Determine the (X, Y) coordinate at the center of the cell enclosing the given text.  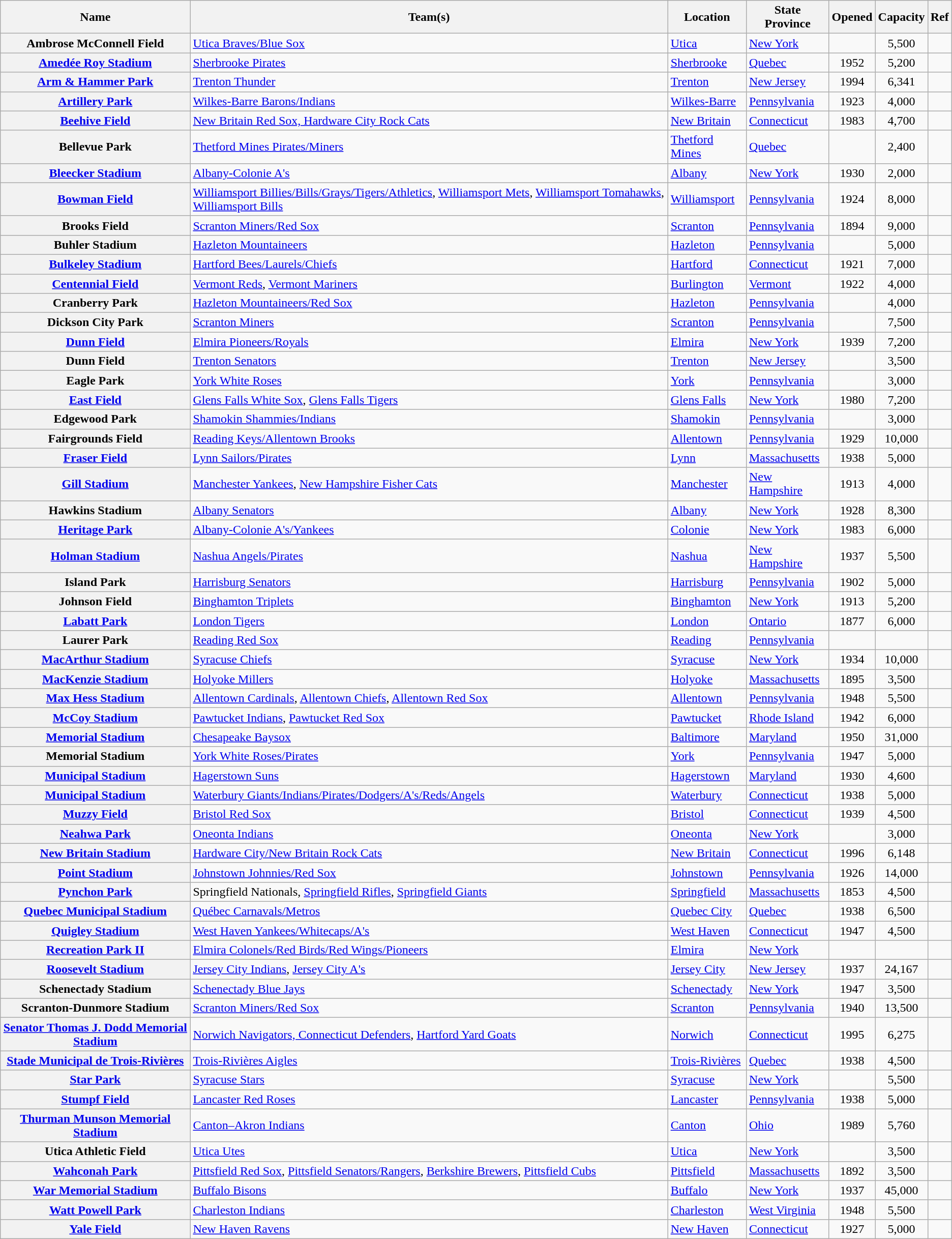
Gill Stadium (96, 484)
Star Park (96, 1080)
Location (707, 17)
York White Roses (429, 380)
Arm & Hammer Park (96, 82)
New Britain Red Sox, Hardware City Rock Cats (429, 121)
York White Roses/Pirates (429, 756)
1994 (852, 82)
Canton (707, 1125)
New Haven Ravens (429, 1229)
StateProvince (787, 17)
1929 (852, 438)
1989 (852, 1125)
1924 (852, 199)
Syracuse Stars (429, 1080)
Reading Keys/Allentown Brooks (429, 438)
Glens Falls White Sox, Glens Falls Tigers (429, 400)
Max Hess Stadium (96, 698)
Thurman Munson Memorial Stadium (96, 1125)
Waterbury Giants/Indians/Pirates/Dodgers/A's/Reds/Angels (429, 795)
Bristol (707, 814)
Jersey City Indians, Jersey City A's (429, 969)
Wilkes-Barre (707, 101)
1942 (852, 718)
Trenton Thunder (429, 82)
Stade Municipal de Trois-Rivières (96, 1060)
1921 (852, 264)
1952 (852, 63)
Williamsport (707, 199)
Dickson City Park (96, 322)
Ambrose McConnell Field (96, 43)
Cranberry Park (96, 303)
Bowman Field (96, 199)
Norwich (707, 1035)
1980 (852, 400)
2,000 (901, 173)
Team(s) (429, 17)
Johnstown Johnnies/Red Sox (429, 872)
6,500 (901, 911)
Lancaster Red Roses (429, 1099)
Hartford (707, 264)
Jersey City (707, 969)
Island Park (96, 582)
Trois-Rivières (707, 1060)
2,400 (901, 146)
7,500 (901, 322)
6,341 (901, 82)
1894 (852, 225)
Ohio (787, 1125)
McCoy Stadium (96, 718)
1996 (852, 853)
Pittsfield Red Sox, Pittsfield Senators/Rangers, Berkshire Brewers, Pittsfield Cubs (429, 1171)
Yale Field (96, 1229)
Lynn Sailors/Pirates (429, 458)
Schenectady Blue Jays (429, 989)
Muzzy Field (96, 814)
Colonie (707, 529)
Elmira Colonels/Red Birds/Red Wings/Pioneers (429, 950)
Johnson Field (96, 601)
Binghamton Triplets (429, 601)
7,000 (901, 264)
1853 (852, 892)
Nashua Angels/Pirates (429, 555)
London (707, 621)
Hawkins Stadium (96, 510)
Springfield (707, 892)
1923 (852, 101)
Oneonta Indians (429, 834)
31,000 (901, 737)
MacArthur Stadium (96, 660)
Bleecker Stadium (96, 173)
Charleston Indians (429, 1209)
1922 (852, 283)
Thetford Mines Pirates/Miners (429, 146)
New Britain Stadium (96, 853)
Williamsport Billies/Bills/Grays/Tigers/Athletics, Williamsport Mets, Williamsport Tomahawks, Williamsport Bills (429, 199)
Nashua (707, 555)
Manchester (707, 484)
Stumpf Field (96, 1099)
Beehive Field (96, 121)
Hagerstown Suns (429, 776)
Opened (852, 17)
1927 (852, 1229)
13,500 (901, 1008)
Labatt Park (96, 621)
Lynn (707, 458)
Quebec Municipal Stadium (96, 911)
Waterbury (707, 795)
Québec Carnavals/Metros (429, 911)
Ontario (787, 621)
Trenton Senators (429, 361)
Watt Powell Park (96, 1209)
Quebec City (707, 911)
1895 (852, 679)
Roosevelt Stadium (96, 969)
8,300 (901, 510)
Wahconah Park (96, 1171)
Pynchon Park (96, 892)
Baltimore (707, 737)
1926 (852, 872)
1877 (852, 621)
London Tigers (429, 621)
Wilkes-Barre Barons/Indians (429, 101)
Vermont (787, 283)
Capacity (901, 17)
Buffalo (707, 1190)
Burlington (707, 283)
4,700 (901, 121)
Bulkeley Stadium (96, 264)
Sherbrooke (707, 63)
5,760 (901, 1125)
1928 (852, 510)
4,600 (901, 776)
Recreation Park II (96, 950)
Elmira Pioneers/Royals (429, 342)
Harrisburg (707, 582)
Bellevue Park (96, 146)
6,148 (901, 853)
Springfield Nationals, Springfield Rifles, Springfield Giants (429, 892)
Oneonta (707, 834)
Quigley Stadium (96, 930)
Hazleton Mountaineers (429, 245)
West Haven Yankees/Whitecaps/A's (429, 930)
New Haven (707, 1229)
Vermont Reds, Vermont Mariners (429, 283)
Thetford Mines (707, 146)
9,000 (901, 225)
Binghamton (707, 601)
Chesapeake Baysox (429, 737)
1902 (852, 582)
MacKenzie Stadium (96, 679)
Name (96, 17)
6,275 (901, 1035)
Canton–Akron Indians (429, 1125)
8,000 (901, 199)
Trois-Rivières Aigles (429, 1060)
Albany Senators (429, 510)
Neahwa Park (96, 834)
Albany-Colonie A's (429, 173)
Laurer Park (96, 640)
War Memorial Stadium (96, 1190)
24,167 (901, 969)
Syracuse Chiefs (429, 660)
Shamokin Shammies/Indians (429, 419)
1892 (852, 1171)
East Field (96, 400)
Eagle Park (96, 380)
Hartford Bees/Laurels/Chiefs (429, 264)
1934 (852, 660)
Utica Braves/Blue Sox (429, 43)
Holman Stadium (96, 555)
Scranton-Dunmore Stadium (96, 1008)
Schenectady (707, 989)
Utica Utes (429, 1152)
Senator Thomas J. Dodd Memorial Stadium (96, 1035)
Pawtucket Indians, Pawtucket Red Sox (429, 718)
1995 (852, 1035)
Albany-Colonie A's/Yankees (429, 529)
Heritage Park (96, 529)
Ref (940, 17)
Brooks Field (96, 225)
Rhode Island (787, 718)
Edgewood Park (96, 419)
Holyoke (707, 679)
Lancaster (707, 1099)
Buhler Stadium (96, 245)
Pittsfield (707, 1171)
14,000 (901, 872)
Glens Falls (707, 400)
Sherbrooke Pirates (429, 63)
Shamokin (707, 419)
Centennial Field (96, 283)
Scranton Miners (429, 322)
Buffalo Bisons (429, 1190)
Hardware City/New Britain Rock Cats (429, 853)
Artillery Park (96, 101)
West Virginia (787, 1209)
Reading Red Sox (429, 640)
1940 (852, 1008)
Fraser Field (96, 458)
Allentown Cardinals, Allentown Chiefs, Allentown Red Sox (429, 698)
Hazleton Mountaineers/Red Sox (429, 303)
Charleston (707, 1209)
1950 (852, 737)
Manchester Yankees, New Hampshire Fisher Cats (429, 484)
Norwich Navigators, Connecticut Defenders, Hartford Yard Goats (429, 1035)
Johnstown (707, 872)
Utica Athletic Field (96, 1152)
Harrisburg Senators (429, 582)
Pawtucket (707, 718)
Holyoke Millers (429, 679)
West Haven (707, 930)
Hagerstown (707, 776)
Schenectady Stadium (96, 989)
Reading (707, 640)
Point Stadium (96, 872)
Fairgrounds Field (96, 438)
45,000 (901, 1190)
Amedée Roy Stadium (96, 63)
Bristol Red Sox (429, 814)
